Identify which cell holds the provided text, then report its [X, Y] central coordinate. 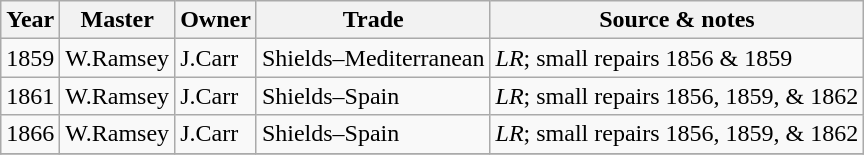
Trade [373, 20]
Year [30, 20]
Shields–Mediterranean [373, 58]
Source & notes [677, 20]
Owner [216, 20]
1859 [30, 58]
1861 [30, 96]
Master [118, 20]
LR; small repairs 1856 & 1859 [677, 58]
1866 [30, 134]
